Scan for the cell matching the given text and deliver its [X, Y] coordinate at center. 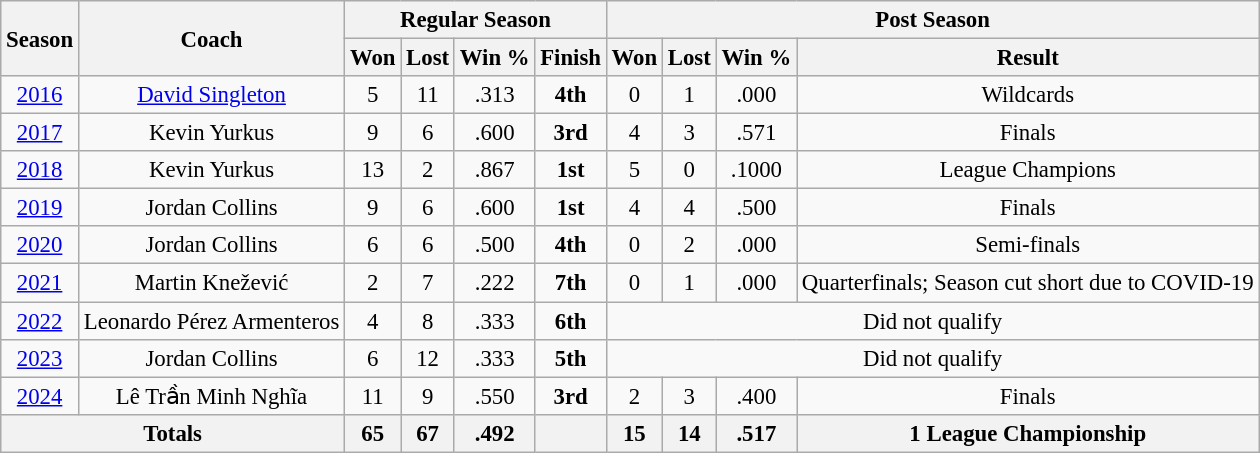
6th [570, 321]
Finish [570, 58]
Martin Knežević [211, 283]
14 [689, 433]
2020 [40, 245]
Result [1028, 58]
12 [428, 358]
2022 [40, 321]
Coach [211, 38]
2021 [40, 283]
2023 [40, 358]
Quarterfinals; Season cut short due to COVID-19 [1028, 283]
.222 [494, 283]
1 League Championship [1028, 433]
.400 [756, 396]
.313 [494, 95]
Leonardo Pérez Armenteros [211, 321]
.492 [494, 433]
67 [428, 433]
Season [40, 38]
Totals [173, 433]
15 [634, 433]
2016 [40, 95]
Post Season [932, 20]
65 [373, 433]
.867 [494, 170]
13 [373, 170]
2024 [40, 396]
.1000 [756, 170]
2018 [40, 170]
Semi-finals [1028, 245]
League Champions [1028, 170]
David Singleton [211, 95]
2017 [40, 133]
7th [570, 283]
.550 [494, 396]
.517 [756, 433]
2019 [40, 208]
Wildcards [1028, 95]
5th [570, 358]
.571 [756, 133]
Regular Season [476, 20]
Lê Trần Minh Nghĩa [211, 396]
8 [428, 321]
7 [428, 283]
